Return [X, Y] of the center of cell containing provided text 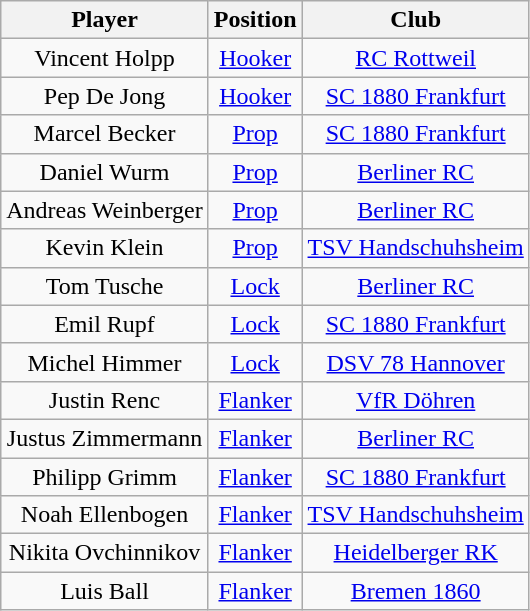
RC Rottweil [416, 58]
VfR Döhren [416, 400]
Justin Renc [105, 400]
Kevin Klein [105, 248]
Club [416, 20]
Emil Rupf [105, 324]
Luis Ball [105, 591]
DSV 78 Hannover [416, 362]
Tom Tusche [105, 286]
Philipp Grimm [105, 477]
Noah Ellenbogen [105, 515]
Justus Zimmermann [105, 438]
Player [105, 20]
Michel Himmer [105, 362]
Nikita Ovchinnikov [105, 553]
Vincent Holpp [105, 58]
Daniel Wurm [105, 172]
Andreas Weinberger [105, 210]
Marcel Becker [105, 134]
Bremen 1860 [416, 591]
Position [255, 20]
Heidelberger RK [416, 553]
Pep De Jong [105, 96]
